Capture the cell that displays the provided text and extract its (X, Y) central coordinate. 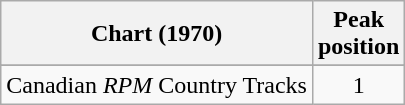
1 (358, 85)
Chart (1970) (157, 34)
Peakposition (358, 34)
Canadian RPM Country Tracks (157, 85)
